Find where the given text appears and provide that cell's center as [X, Y] coordinate. 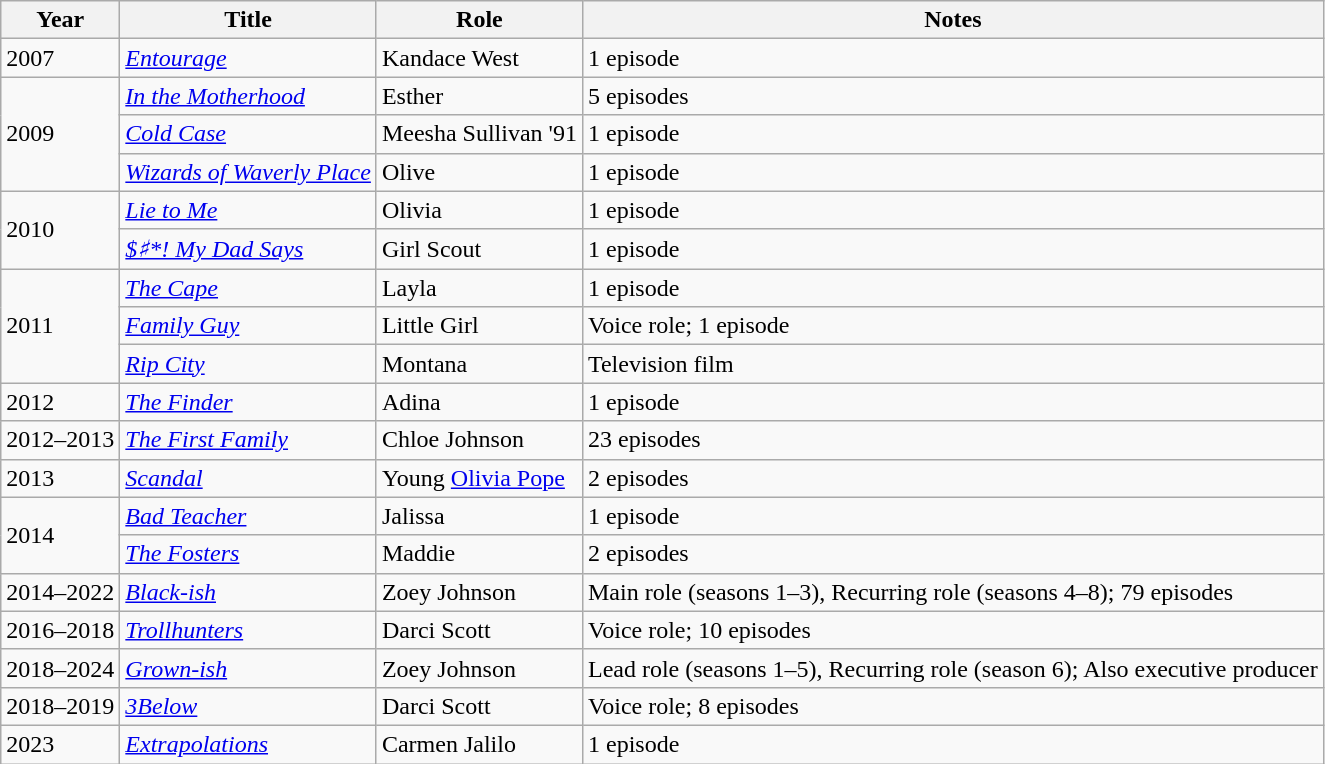
Maddie [479, 554]
Trollhunters [248, 630]
Title [248, 20]
2023 [60, 744]
The First Family [248, 440]
Black-ish [248, 592]
2018–2019 [60, 706]
Extrapolations [248, 744]
2009 [60, 134]
Jalissa [479, 516]
Year [60, 20]
Television film [952, 364]
2014–2022 [60, 592]
23 episodes [952, 440]
Lie to Me [248, 210]
Cold Case [248, 134]
Kandace West [479, 58]
Lead role (seasons 1–5), Recurring role (season 6); Also executive producer [952, 668]
Girl Scout [479, 249]
The Fosters [248, 554]
Voice role; 8 episodes [952, 706]
Main role (seasons 1–3), Recurring role (seasons 4–8); 79 episodes [952, 592]
Voice role; 10 episodes [952, 630]
In the Motherhood [248, 96]
Entourage [248, 58]
Grown-ish [248, 668]
2012 [60, 402]
Adina [479, 402]
Rip City [248, 364]
2012–2013 [60, 440]
Young Olivia Pope [479, 478]
2011 [60, 326]
The Cape [248, 288]
Family Guy [248, 326]
2014 [60, 535]
Olive [479, 172]
Meesha Sullivan '91 [479, 134]
3Below [248, 706]
Wizards of Waverly Place [248, 172]
Esther [479, 96]
Voice role; 1 episode [952, 326]
Scandal [248, 478]
Bad Teacher [248, 516]
Notes [952, 20]
The Finder [248, 402]
Chloe Johnson [479, 440]
2016–2018 [60, 630]
5 episodes [952, 96]
$♯*! My Dad Says [248, 249]
2010 [60, 230]
Little Girl [479, 326]
2007 [60, 58]
Carmen Jalilo [479, 744]
Montana [479, 364]
Role [479, 20]
Olivia [479, 210]
2013 [60, 478]
2018–2024 [60, 668]
Layla [479, 288]
